Extract the (x, y) coordinate from the center of the cell holding the provided text.  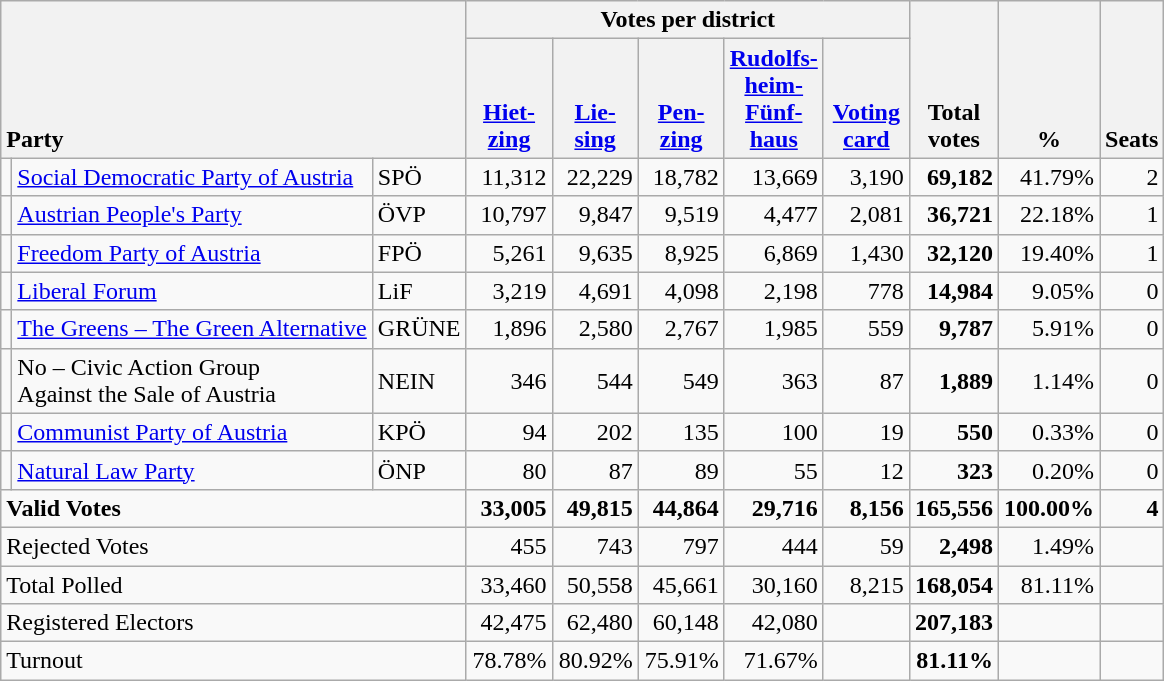
69,182 (954, 177)
8,156 (866, 508)
NEIN (419, 380)
Pen-zing (681, 98)
42,080 (774, 623)
9,847 (595, 215)
The Greens – The Green Alternative (192, 329)
FPÖ (419, 253)
1,430 (866, 253)
5.91% (1048, 329)
50,558 (595, 585)
Lie-sing (595, 98)
1.14% (1048, 380)
550 (954, 432)
Totalvotes (954, 80)
778 (866, 291)
10,797 (509, 215)
Party (234, 80)
9,519 (681, 215)
Total Polled (234, 585)
8,925 (681, 253)
9,787 (954, 329)
346 (509, 380)
Rejected Votes (234, 546)
444 (774, 546)
100.00% (1048, 508)
Hiet-zing (509, 98)
32,120 (954, 253)
3,190 (866, 177)
8,215 (866, 585)
LiF (419, 291)
80 (509, 470)
44,864 (681, 508)
% (1048, 80)
797 (681, 546)
1.49% (1048, 546)
GRÜNE (419, 329)
55 (774, 470)
71.67% (774, 661)
89 (681, 470)
Communist Party of Austria (192, 432)
SPÖ (419, 177)
36,721 (954, 215)
Natural Law Party (192, 470)
41.79% (1048, 177)
49,815 (595, 508)
Votes per district (688, 20)
Freedom Party of Austria (192, 253)
2,198 (774, 291)
33,005 (509, 508)
6,869 (774, 253)
19 (866, 432)
22,229 (595, 177)
1,985 (774, 329)
1,889 (954, 380)
2,767 (681, 329)
2,081 (866, 215)
207,183 (954, 623)
Rudolfs-heim-Fünf-haus (774, 98)
12 (866, 470)
0.33% (1048, 432)
94 (509, 432)
29,716 (774, 508)
2 (1132, 177)
No – Civic Action GroupAgainst the Sale of Austria (192, 380)
455 (509, 546)
544 (595, 380)
Registered Electors (234, 623)
4 (1132, 508)
0.20% (1048, 470)
14,984 (954, 291)
Liberal Forum (192, 291)
323 (954, 470)
3,219 (509, 291)
62,480 (595, 623)
9,635 (595, 253)
Turnout (234, 661)
13,669 (774, 177)
18,782 (681, 177)
42,475 (509, 623)
549 (681, 380)
165,556 (954, 508)
Votingcard (866, 98)
5,261 (509, 253)
60,148 (681, 623)
30,160 (774, 585)
33,460 (509, 585)
9.05% (1048, 291)
4,477 (774, 215)
Seats (1132, 80)
100 (774, 432)
ÖVP (419, 215)
KPÖ (419, 432)
Social Democratic Party of Austria (192, 177)
75.91% (681, 661)
Valid Votes (234, 508)
ÖNP (419, 470)
4,691 (595, 291)
78.78% (509, 661)
363 (774, 380)
1,896 (509, 329)
19.40% (1048, 253)
45,661 (681, 585)
80.92% (595, 661)
4,098 (681, 291)
135 (681, 432)
2,498 (954, 546)
22.18% (1048, 215)
202 (595, 432)
59 (866, 546)
11,312 (509, 177)
743 (595, 546)
Austrian People's Party (192, 215)
2,580 (595, 329)
559 (866, 329)
168,054 (954, 585)
